Find where the given text appears and provide that cell's center as (x, y) coordinate. 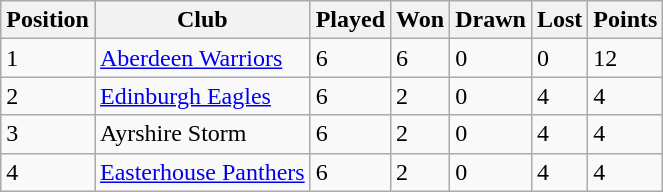
Easterhouse Panthers (202, 172)
Club (202, 20)
Position (48, 20)
Ayrshire Storm (202, 134)
Points (626, 20)
Won (420, 20)
Drawn (491, 20)
3 (48, 134)
Played (350, 20)
12 (626, 58)
Aberdeen Warriors (202, 58)
1 (48, 58)
Edinburgh Eagles (202, 96)
Lost (559, 20)
